Output the [X, Y] coordinate of the center of the cell containing the given text.  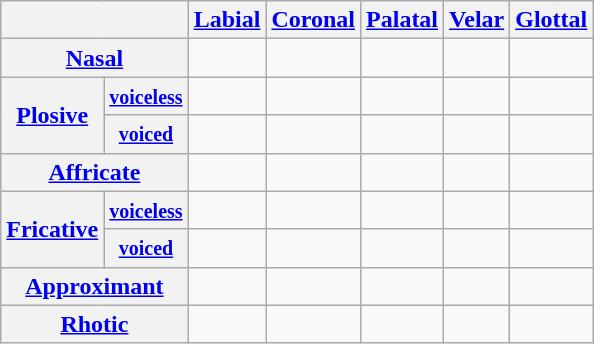
Rhotic [94, 324]
Approximant [94, 286]
Plosive [52, 115]
Nasal [94, 58]
Labial [227, 20]
Coronal [314, 20]
Palatal [402, 20]
Glottal [552, 20]
Affricate [94, 172]
Velar [477, 20]
Fricative [52, 229]
